Capture the cell that displays the provided text and extract its (X, Y) central coordinate. 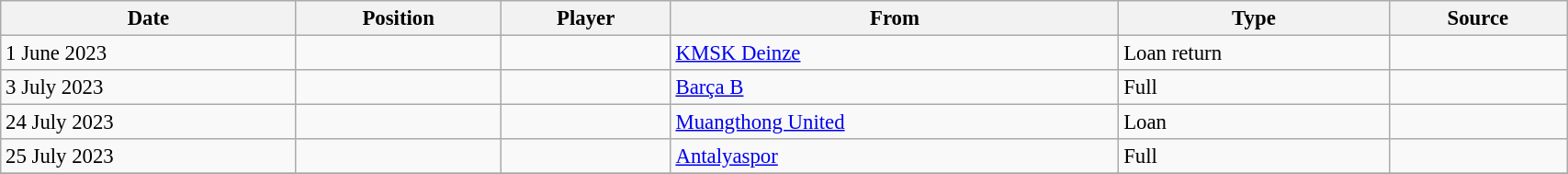
Source (1478, 18)
Date (149, 18)
1 June 2023 (149, 53)
Muangthong United (895, 122)
From (895, 18)
Type (1254, 18)
Loan (1254, 122)
25 July 2023 (149, 157)
Barça B (895, 87)
KMSK Deinze (895, 53)
Position (399, 18)
Player (586, 18)
3 July 2023 (149, 87)
Antalyaspor (895, 157)
Loan return (1254, 53)
24 July 2023 (149, 122)
